Search for the cell housing the specified text and yield its (X, Y) center coordinate. 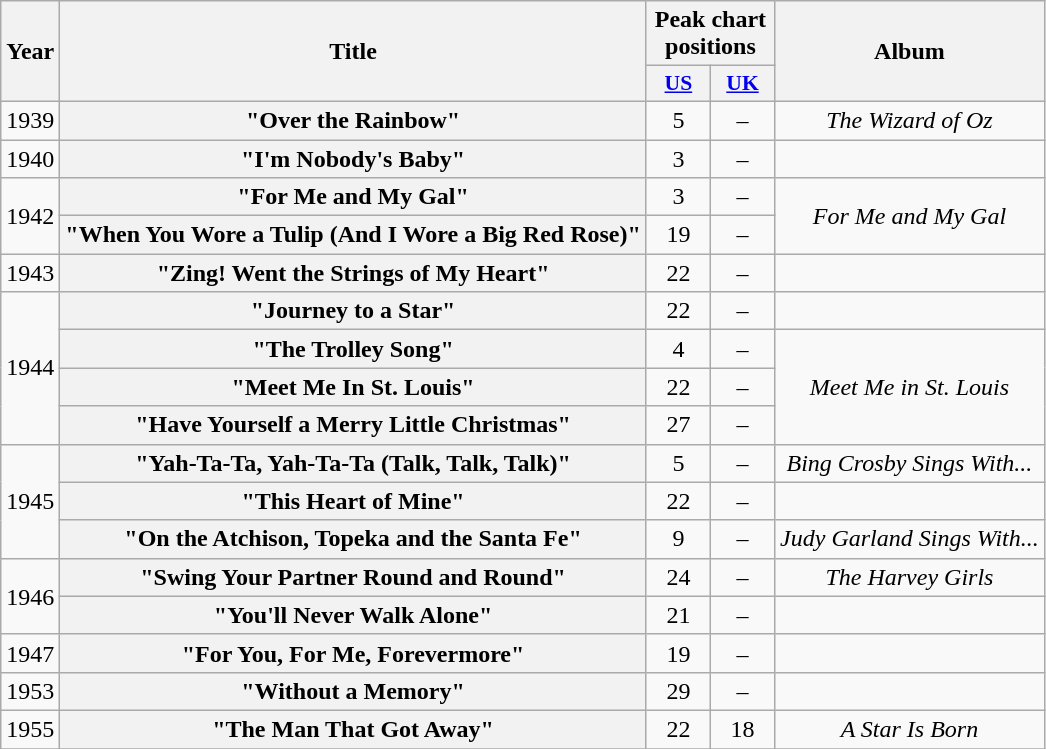
Album (910, 52)
For Me and My Gal (910, 216)
"On the Atchison, Topeka and the Santa Fe" (353, 539)
Year (30, 52)
1953 (30, 691)
4 (678, 349)
"The Trolley Song" (353, 349)
"Have Yourself a Merry Little Christmas" (353, 425)
"Zing! Went the Strings of My Heart" (353, 273)
"Without a Memory" (353, 691)
1955 (30, 729)
1940 (30, 159)
UK (742, 84)
1944 (30, 368)
"For Me and My Gal" (353, 197)
Meet Me in St. Louis (910, 387)
"This Heart of Mine" (353, 501)
1946 (30, 596)
"The Man That Got Away" (353, 729)
"I'm Nobody's Baby" (353, 159)
Title (353, 52)
"For You, For Me, Forevermore" (353, 653)
A Star Is Born (910, 729)
The Harvey Girls (910, 577)
Peak chartpositions (710, 34)
"Yah-Ta-Ta, Yah-Ta-Ta (Talk, Talk, Talk)" (353, 463)
Judy Garland Sings With... (910, 539)
US (678, 84)
29 (678, 691)
"Meet Me In St. Louis" (353, 387)
"Swing Your Partner Round and Round" (353, 577)
1939 (30, 120)
18 (742, 729)
1945 (30, 501)
21 (678, 615)
27 (678, 425)
"Journey to a Star" (353, 311)
1943 (30, 273)
The Wizard of Oz (910, 120)
Bing Crosby Sings With... (910, 463)
1942 (30, 216)
1947 (30, 653)
9 (678, 539)
"Over the Rainbow" (353, 120)
"You'll Never Walk Alone" (353, 615)
24 (678, 577)
"When You Wore a Tulip (And I Wore a Big Red Rose)" (353, 235)
